Return (X, Y) of the center of cell containing provided text 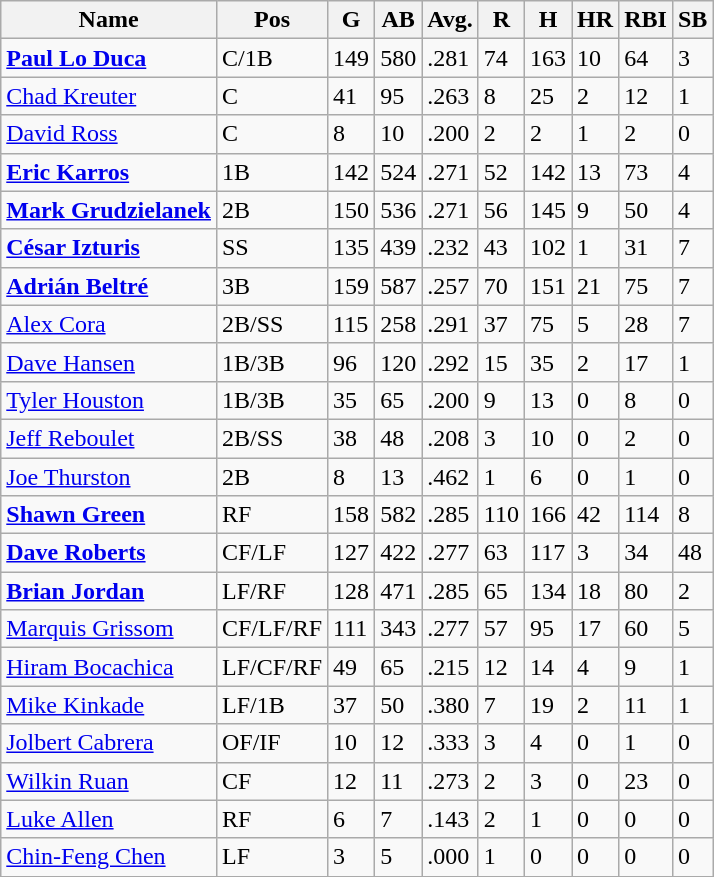
128 (352, 591)
580 (398, 58)
73 (646, 172)
LF (272, 857)
SB (692, 20)
Mark Grudzielanek (109, 210)
21 (596, 286)
163 (548, 58)
.232 (450, 248)
Jolbert Cabrera (109, 743)
Alex Cora (109, 324)
19 (548, 705)
582 (398, 515)
H (548, 20)
127 (352, 553)
CF/LF (272, 553)
70 (501, 286)
52 (501, 172)
42 (596, 515)
117 (548, 553)
159 (352, 286)
111 (352, 629)
.215 (450, 667)
158 (352, 515)
74 (501, 58)
Luke Allen (109, 819)
.292 (450, 362)
LF/CF/RF (272, 667)
RBI (646, 20)
Chad Kreuter (109, 96)
LF/1B (272, 705)
56 (501, 210)
3B (272, 286)
120 (398, 362)
Name (109, 20)
134 (548, 591)
David Ross (109, 134)
Dave Roberts (109, 553)
80 (646, 591)
102 (548, 248)
23 (646, 781)
HR (596, 20)
145 (548, 210)
15 (501, 362)
110 (501, 515)
Wilkin Ruan (109, 781)
Chin-Feng Chen (109, 857)
63 (501, 553)
25 (548, 96)
49 (352, 667)
524 (398, 172)
1B (272, 172)
.257 (450, 286)
.281 (450, 58)
Pos (272, 20)
.000 (450, 857)
34 (646, 553)
536 (398, 210)
38 (352, 438)
.380 (450, 705)
CF (272, 781)
Mike Kinkade (109, 705)
422 (398, 553)
60 (646, 629)
Hiram Bocachica (109, 667)
SS (272, 248)
343 (398, 629)
César Izturis (109, 248)
14 (548, 667)
115 (352, 324)
LF/RF (272, 591)
.143 (450, 819)
.462 (450, 477)
.333 (450, 743)
135 (352, 248)
166 (548, 515)
57 (501, 629)
43 (501, 248)
114 (646, 515)
G (352, 20)
471 (398, 591)
Tyler Houston (109, 400)
Marquis Grissom (109, 629)
Brian Jordan (109, 591)
AB (398, 20)
18 (596, 591)
OF/IF (272, 743)
C/1B (272, 58)
96 (352, 362)
Jeff Reboulet (109, 438)
64 (646, 58)
258 (398, 324)
150 (352, 210)
.273 (450, 781)
28 (646, 324)
Adrián Beltré (109, 286)
R (501, 20)
Avg. (450, 20)
Dave Hansen (109, 362)
151 (548, 286)
.291 (450, 324)
31 (646, 248)
CF/LF/RF (272, 629)
.208 (450, 438)
Shawn Green (109, 515)
439 (398, 248)
Joe Thurston (109, 477)
149 (352, 58)
41 (352, 96)
Paul Lo Duca (109, 58)
Eric Karros (109, 172)
587 (398, 286)
.263 (450, 96)
